Scan for the cell matching the given text and deliver its (x, y) coordinate at center. 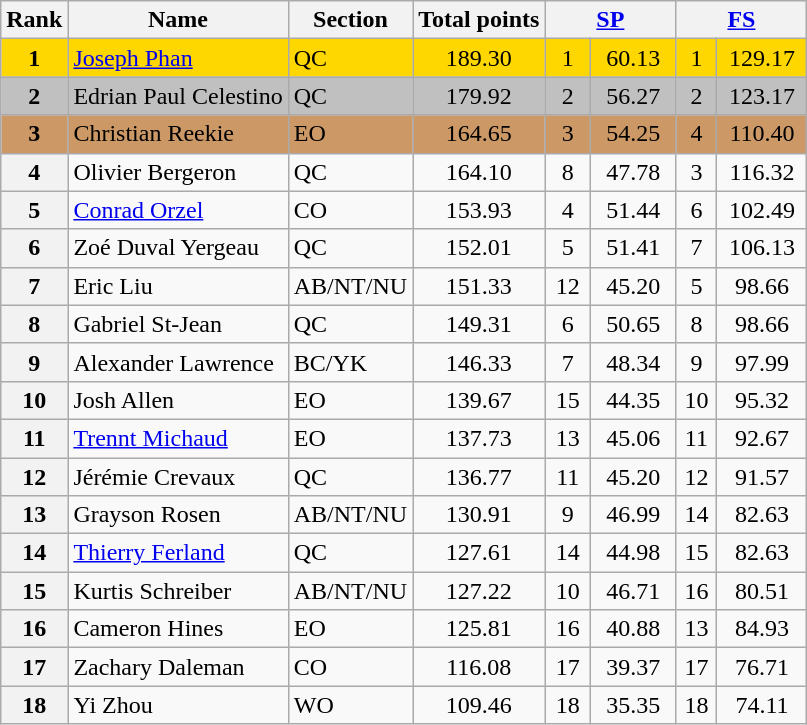
BC/YK (350, 362)
116.32 (762, 172)
102.49 (762, 210)
136.77 (479, 477)
91.57 (762, 477)
50.65 (634, 324)
Cameron Hines (178, 629)
Name (178, 20)
127.22 (479, 591)
46.99 (634, 515)
80.51 (762, 591)
Olivier Bergeron (178, 172)
129.17 (762, 58)
152.01 (479, 248)
149.31 (479, 324)
Yi Zhou (178, 705)
189.30 (479, 58)
95.32 (762, 400)
125.81 (479, 629)
84.93 (762, 629)
Zoé Duval Yergeau (178, 248)
137.73 (479, 438)
51.44 (634, 210)
FS (742, 20)
44.98 (634, 553)
48.34 (634, 362)
Edrian Paul Celestino (178, 96)
Gabriel St-Jean (178, 324)
92.67 (762, 438)
SP (610, 20)
Total points (479, 20)
54.25 (634, 134)
Section (350, 20)
164.65 (479, 134)
164.10 (479, 172)
45.06 (634, 438)
40.88 (634, 629)
153.93 (479, 210)
Josh Allen (178, 400)
Thierry Ferland (178, 553)
Jérémie Crevaux (178, 477)
106.13 (762, 248)
130.91 (479, 515)
127.61 (479, 553)
47.78 (634, 172)
Eric Liu (178, 286)
146.33 (479, 362)
179.92 (479, 96)
Grayson Rosen (178, 515)
116.08 (479, 667)
Trennt Michaud (178, 438)
74.11 (762, 705)
Christian Reekie (178, 134)
51.41 (634, 248)
WO (350, 705)
123.17 (762, 96)
151.33 (479, 286)
110.40 (762, 134)
Rank (34, 20)
44.35 (634, 400)
56.27 (634, 96)
Joseph Phan (178, 58)
Conrad Orzel (178, 210)
39.37 (634, 667)
Zachary Daleman (178, 667)
139.67 (479, 400)
109.46 (479, 705)
35.35 (634, 705)
Kurtis Schreiber (178, 591)
Alexander Lawrence (178, 362)
76.71 (762, 667)
60.13 (634, 58)
97.99 (762, 362)
46.71 (634, 591)
